From the cell containing the given text, extract its center point as (x, y) coordinate. 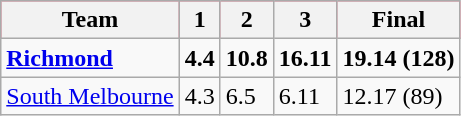
Team (90, 20)
6.11 (305, 96)
4.4 (200, 58)
16.11 (305, 58)
3 (305, 20)
Final (398, 20)
South Melbourne (90, 96)
4.3 (200, 96)
Richmond (90, 58)
1 (200, 20)
12.17 (89) (398, 96)
6.5 (246, 96)
19.14 (128) (398, 58)
10.8 (246, 58)
2 (246, 20)
